Return (X, Y) of the center of cell containing provided text 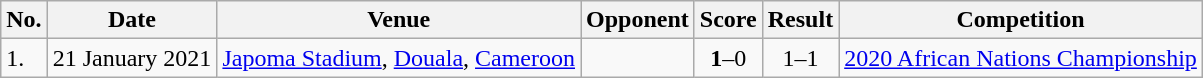
1–0 (728, 58)
Result (800, 20)
Opponent (638, 20)
Date (132, 20)
1–1 (800, 58)
Japoma Stadium, Douala, Cameroon (399, 58)
2020 African Nations Championship (1021, 58)
No. (24, 20)
21 January 2021 (132, 58)
Competition (1021, 20)
Score (728, 20)
1. (24, 58)
Venue (399, 20)
